Scan for the cell matching the given text and deliver its (x, y) coordinate at center. 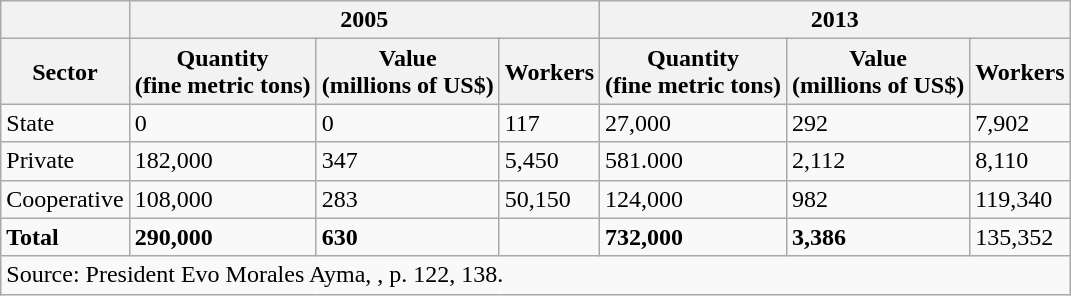
182,000 (222, 161)
119,340 (1020, 199)
2,112 (878, 161)
Total (65, 237)
Source: President Evo Morales Ayma, , p. 122, 138. (536, 275)
108,000 (222, 199)
State (65, 123)
8,110 (1020, 161)
27,000 (694, 123)
Cooperative (65, 199)
117 (549, 123)
982 (878, 199)
581.000 (694, 161)
7,902 (1020, 123)
Private (65, 161)
3,386 (878, 237)
732,000 (694, 237)
50,150 (549, 199)
2013 (835, 20)
5,450 (549, 161)
347 (408, 161)
135,352 (1020, 237)
290,000 (222, 237)
Sector (65, 72)
2005 (364, 20)
292 (878, 123)
124,000 (694, 199)
283 (408, 199)
630 (408, 237)
